Return [x, y] of the center of cell containing provided text 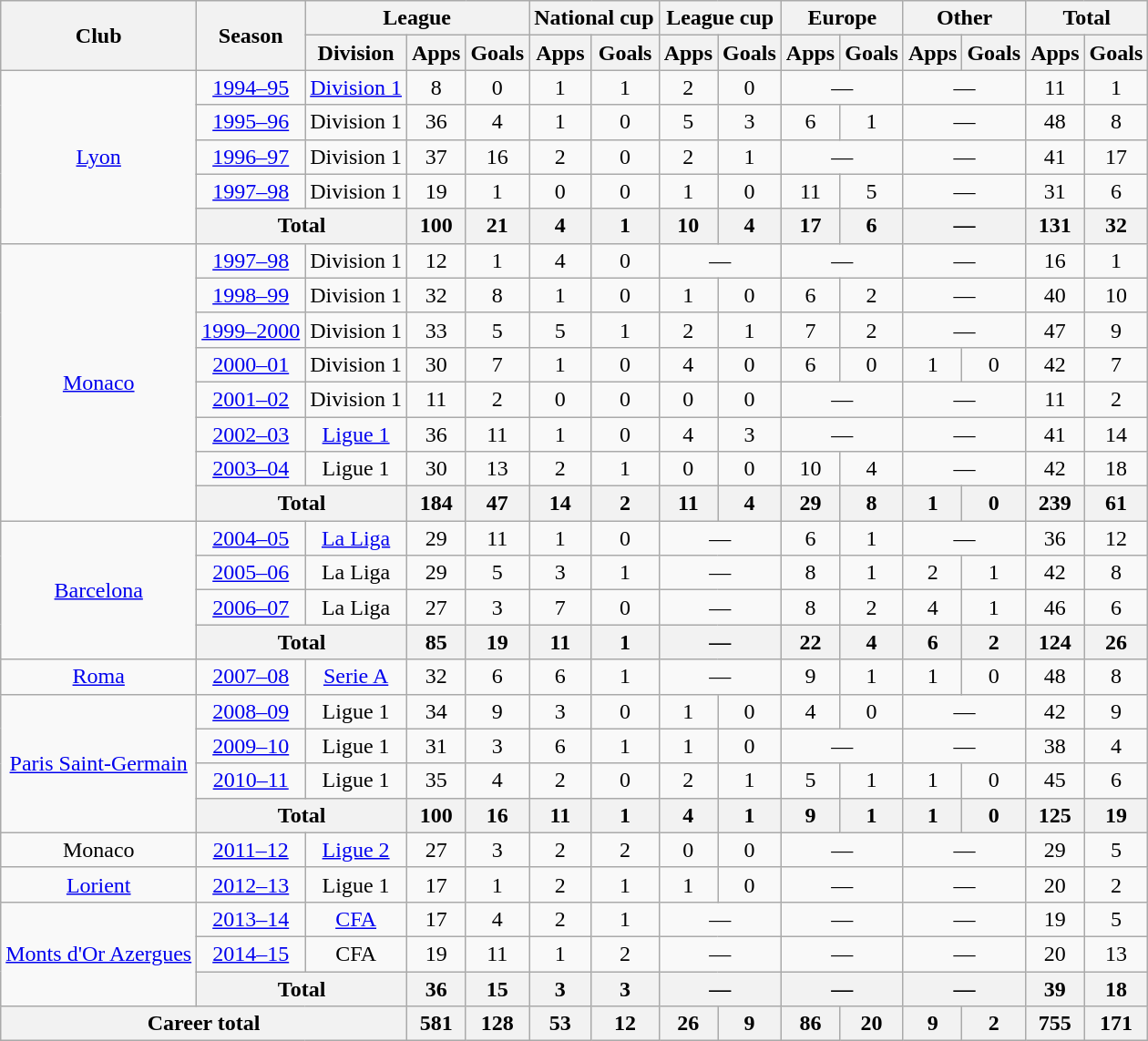
2010–11 [251, 781]
39 [1055, 988]
2004–05 [251, 538]
1998–99 [251, 295]
2003–04 [251, 469]
2006–07 [251, 607]
National cup [594, 18]
League [417, 18]
2011–12 [251, 850]
2013–14 [251, 919]
2002–03 [251, 434]
53 [560, 1024]
Ligue 2 [356, 850]
239 [1055, 504]
2014–15 [251, 954]
Barcelona [98, 590]
46 [1055, 607]
35 [436, 781]
61 [1116, 504]
2009–10 [251, 746]
581 [436, 1024]
125 [1055, 815]
Europe [842, 18]
Lyon [98, 157]
38 [1055, 746]
184 [436, 504]
Monts d'Or Azergues [98, 954]
Career total [204, 1024]
League cup [720, 18]
34 [436, 711]
Paris Saint-Germain [98, 763]
Season [251, 36]
85 [436, 642]
Division [356, 53]
2007–08 [251, 677]
15 [497, 988]
128 [497, 1024]
755 [1055, 1024]
45 [1055, 781]
33 [436, 330]
Roma [98, 677]
2000–01 [251, 364]
131 [1055, 226]
Other [964, 18]
2008–09 [251, 711]
Serie A [356, 677]
171 [1116, 1024]
40 [1055, 295]
1999–2000 [251, 330]
Club [98, 36]
2012–13 [251, 884]
22 [810, 642]
1995–96 [251, 122]
21 [497, 226]
1994–95 [251, 87]
124 [1055, 642]
2001–02 [251, 399]
2005–06 [251, 573]
86 [810, 1024]
37 [436, 157]
1996–97 [251, 157]
Lorient [98, 884]
